Search for the cell housing the specified text and yield its [x, y] center coordinate. 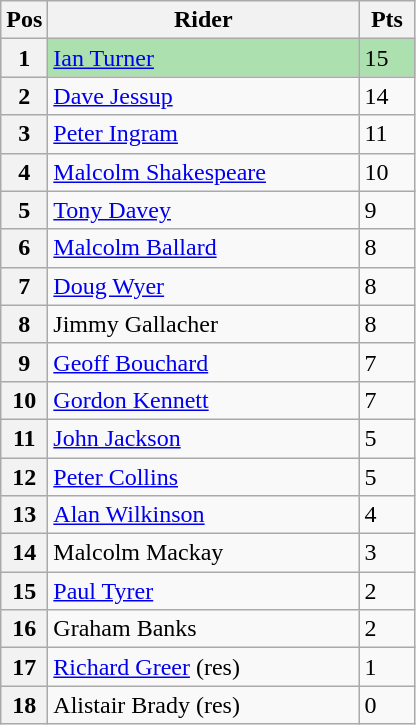
Dave Jessup [204, 96]
Peter Ingram [204, 134]
Malcolm Shakespeare [204, 172]
18 [24, 705]
0 [387, 705]
Graham Banks [204, 629]
Jimmy Gallacher [204, 324]
Rider [204, 20]
17 [24, 667]
Peter Collins [204, 477]
6 [24, 248]
Paul Tyrer [204, 591]
Gordon Kennett [204, 400]
Richard Greer (res) [204, 667]
Malcolm Mackay [204, 553]
13 [24, 515]
Malcolm Ballard [204, 248]
Doug Wyer [204, 286]
John Jackson [204, 438]
Alistair Brady (res) [204, 705]
Tony Davey [204, 210]
Pos [24, 20]
Pts [387, 20]
16 [24, 629]
Geoff Bouchard [204, 362]
Alan Wilkinson [204, 515]
Ian Turner [204, 58]
12 [24, 477]
